Determine the (X, Y) coordinate at the center of the cell enclosing the given text.  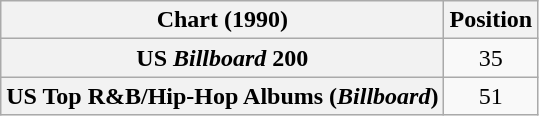
US Billboard 200 (222, 58)
Position (491, 20)
35 (491, 58)
Chart (1990) (222, 20)
51 (491, 96)
US Top R&B/Hip-Hop Albums (Billboard) (222, 96)
